Search for the cell housing the specified text and yield its [x, y] center coordinate. 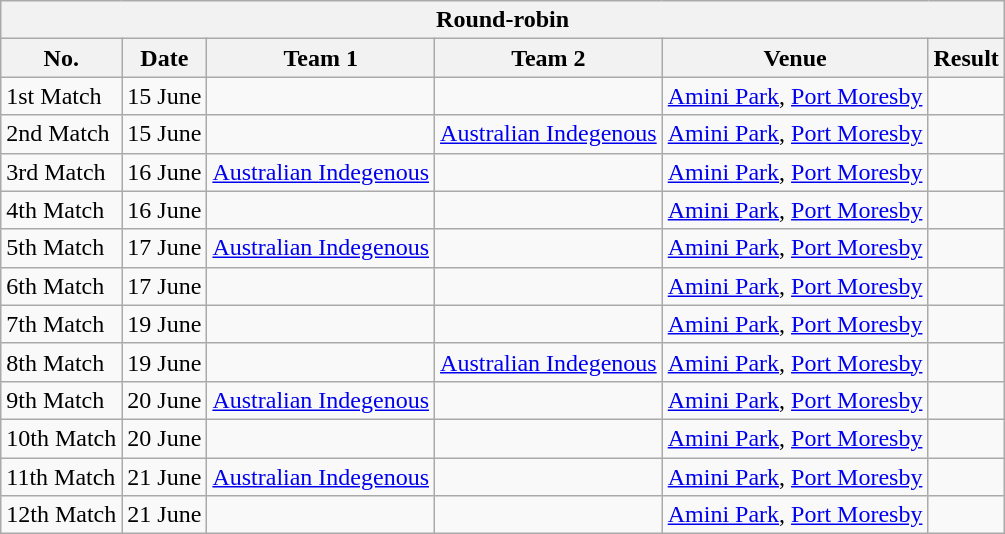
9th Match [62, 400]
5th Match [62, 248]
Team 2 [549, 58]
12th Match [62, 515]
7th Match [62, 324]
Round-robin [503, 20]
Result [966, 58]
No. [62, 58]
11th Match [62, 477]
Venue [795, 58]
8th Match [62, 362]
2nd Match [62, 134]
Date [164, 58]
10th Match [62, 438]
1st Match [62, 96]
4th Match [62, 210]
3rd Match [62, 172]
6th Match [62, 286]
Team 1 [321, 58]
